Pinpoint the cell where the given text exists, returning its [X, Y] midpoint coordinate. 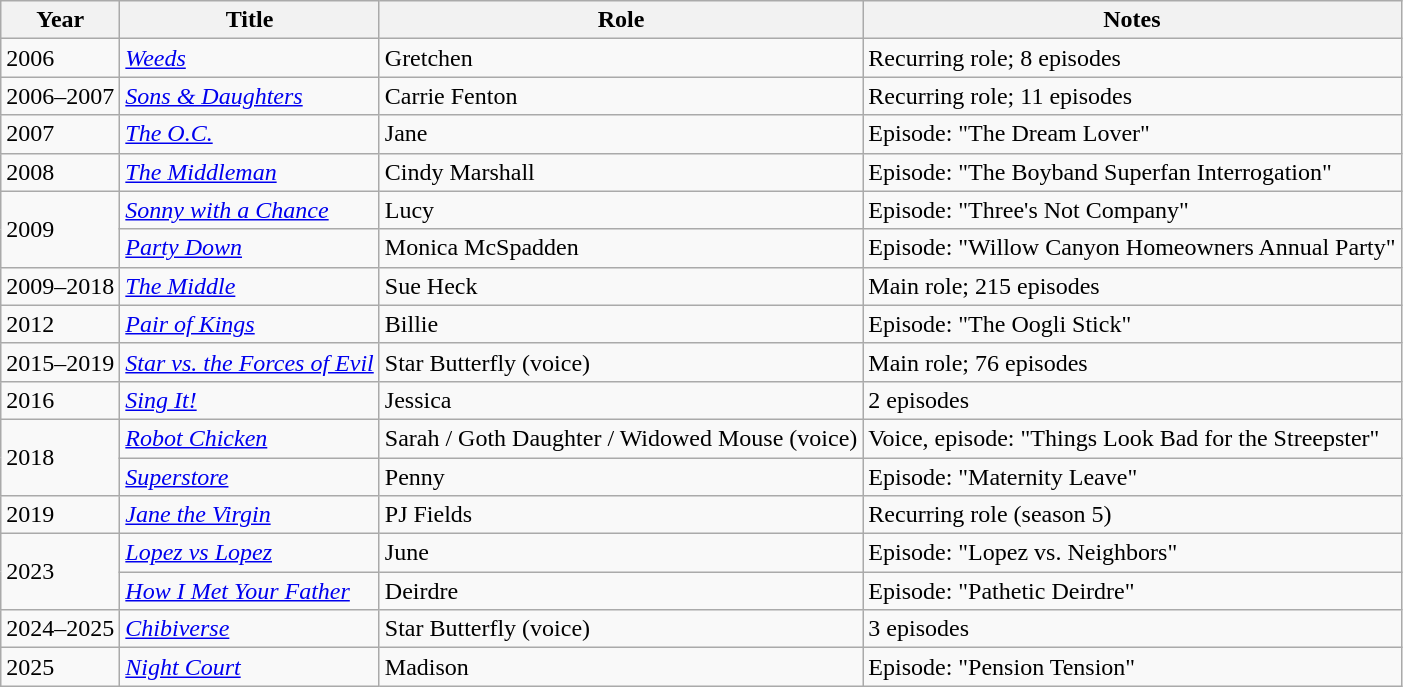
Party Down [250, 248]
Robot Chicken [250, 438]
2007 [60, 134]
Lucy [621, 210]
Lopez vs Lopez [250, 553]
The O.C. [250, 134]
Star vs. the Forces of Evil [250, 362]
PJ Fields [621, 515]
Title [250, 20]
Jane the Virgin [250, 515]
Episode: "Willow Canyon Homeowners Annual Party" [1132, 248]
2009 [60, 229]
Chibiverse [250, 629]
Weeds [250, 58]
2019 [60, 515]
Episode: "The Dream Lover" [1132, 134]
2018 [60, 457]
Voice, episode: "Things Look Bad for the Streepster" [1132, 438]
Main role; 215 episodes [1132, 286]
Penny [621, 477]
3 episodes [1132, 629]
How I Met Your Father [250, 591]
Jessica [621, 400]
Main role; 76 episodes [1132, 362]
Year [60, 20]
Episode: "Pension Tension" [1132, 667]
Monica McSpadden [621, 248]
Deirdre [621, 591]
Cindy Marshall [621, 172]
Episode: "Three's Not Company" [1132, 210]
2023 [60, 572]
2016 [60, 400]
2012 [60, 324]
Jane [621, 134]
Billie [621, 324]
Sing It! [250, 400]
Sonny with a Chance [250, 210]
Role [621, 20]
Episode: "Lopez vs. Neighbors" [1132, 553]
2024–2025 [60, 629]
Recurring role; 11 episodes [1132, 96]
Episode: "The Boyband Superfan Interrogation" [1132, 172]
2015–2019 [60, 362]
Episode: "The Oogli Stick" [1132, 324]
Carrie Fenton [621, 96]
2 episodes [1132, 400]
Madison [621, 667]
2025 [60, 667]
Night Court [250, 667]
The Middle [250, 286]
2009–2018 [60, 286]
Sarah / Goth Daughter / Widowed Mouse (voice) [621, 438]
June [621, 553]
Episode: "Maternity Leave" [1132, 477]
Superstore [250, 477]
Gretchen [621, 58]
2006–2007 [60, 96]
Sue Heck [621, 286]
The Middleman [250, 172]
Recurring role (season 5) [1132, 515]
Episode: "Pathetic Deirdre" [1132, 591]
Pair of Kings [250, 324]
Notes [1132, 20]
Recurring role; 8 episodes [1132, 58]
2006 [60, 58]
2008 [60, 172]
Sons & Daughters [250, 96]
